Capture the cell that displays the provided text and extract its [x, y] central coordinate. 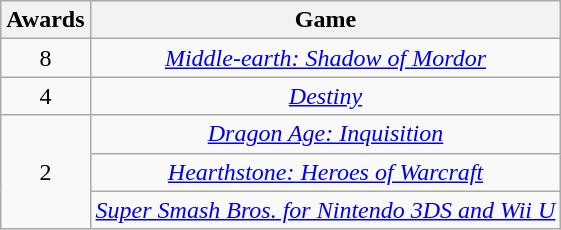
Hearthstone: Heroes of Warcraft [326, 172]
Game [326, 20]
Middle-earth: Shadow of Mordor [326, 58]
8 [46, 58]
4 [46, 96]
Super Smash Bros. for Nintendo 3DS and Wii U [326, 210]
2 [46, 172]
Awards [46, 20]
Dragon Age: Inquisition [326, 134]
Destiny [326, 96]
